Find where the given text appears and provide that cell's center as (x, y) coordinate. 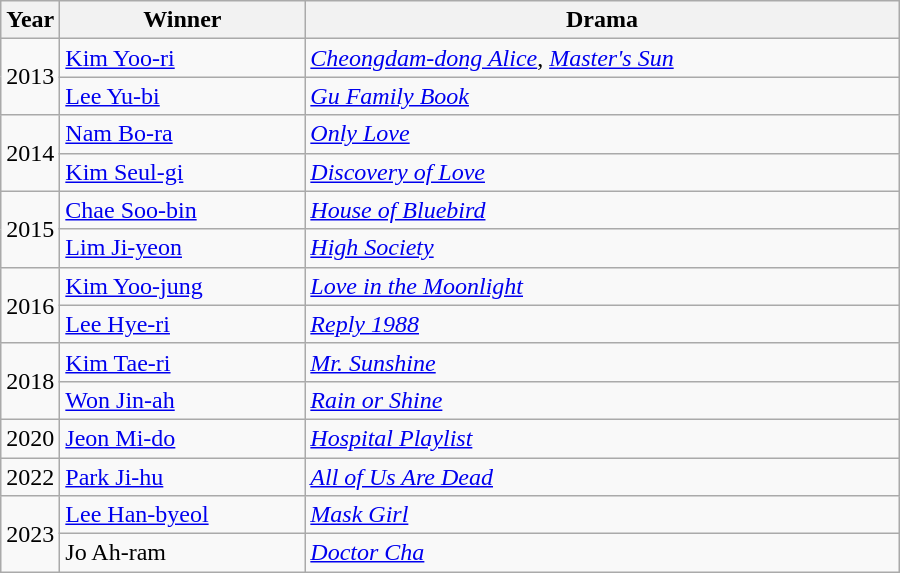
Mask Girl (602, 515)
2015 (30, 229)
Jeon Mi-do (182, 438)
Reply 1988 (602, 324)
Discovery of Love (602, 172)
Winner (182, 20)
Mr. Sunshine (602, 362)
House of Bluebird (602, 210)
2022 (30, 477)
Rain or Shine (602, 400)
Chae Soo-bin (182, 210)
2016 (30, 305)
Drama (602, 20)
All of Us Are Dead (602, 477)
Lee Yu-bi (182, 96)
2014 (30, 153)
Park Ji-hu (182, 477)
Only Love (602, 134)
Nam Bo-ra (182, 134)
Year (30, 20)
Cheongdam-dong Alice, Master's Sun (602, 58)
Kim Yoo-ri (182, 58)
Lee Hye-ri (182, 324)
Won Jin-ah (182, 400)
2013 (30, 77)
Love in the Moonlight (602, 286)
Kim Seul-gi (182, 172)
2023 (30, 534)
Lee Han-byeol (182, 515)
Kim Yoo-jung (182, 286)
Jo Ah-ram (182, 553)
Lim Ji-yeon (182, 248)
2020 (30, 438)
2018 (30, 381)
Hospital Playlist (602, 438)
Gu Family Book (602, 96)
Doctor Cha (602, 553)
High Society (602, 248)
Kim Tae-ri (182, 362)
